Capture the cell that displays the provided text and extract its [X, Y] central coordinate. 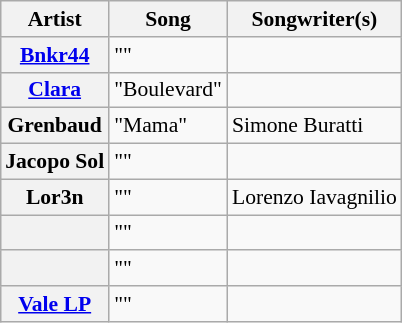
"Mama" [168, 126]
Bnkr44 [54, 55]
Song [168, 19]
Artist [54, 19]
Grenbaud [54, 126]
Jacopo Sol [54, 162]
Songwriter(s) [314, 19]
Lor3n [54, 197]
Vale LP [54, 304]
Simone Buratti [314, 126]
Lorenzo Iavagnilio [314, 197]
"Boulevard" [168, 90]
Clara [54, 90]
